Capture the cell that displays the provided text and extract its (x, y) central coordinate. 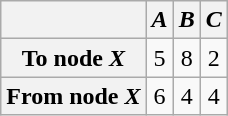
8 (186, 58)
B (186, 20)
6 (160, 96)
C (214, 20)
2 (214, 58)
From node X (74, 96)
5 (160, 58)
To node X (74, 58)
A (160, 20)
